Locate the cell with the specified text and output its (X, Y) center coordinate. 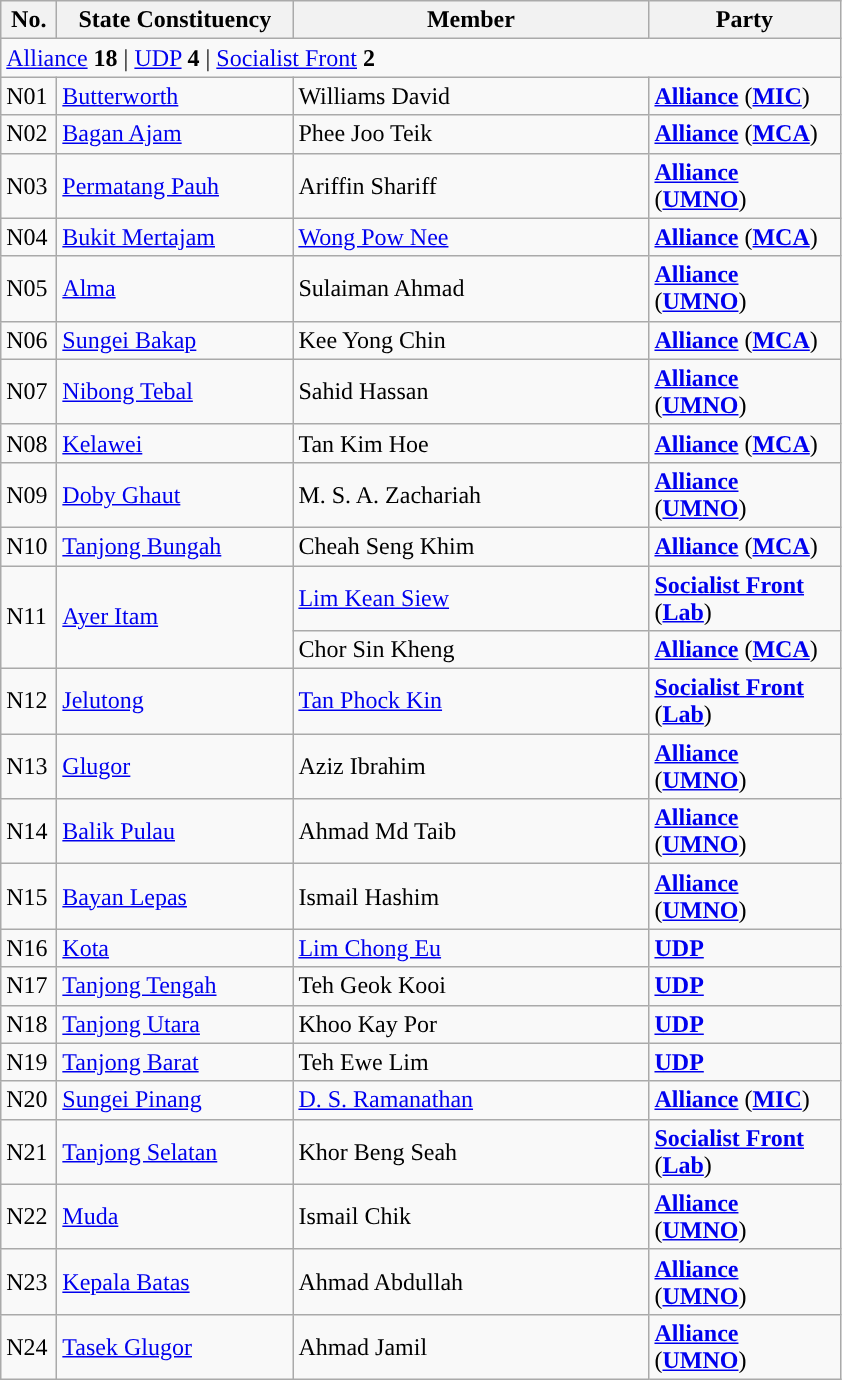
Permatang Pauh (175, 186)
N10 (29, 546)
N05 (29, 288)
Glugor (175, 766)
N14 (29, 832)
N13 (29, 766)
Ariffin Shariff (471, 186)
Butterworth (175, 96)
Ayer Itam (175, 618)
N11 (29, 618)
N06 (29, 340)
Ahmad Jamil (471, 1346)
N12 (29, 702)
Party (744, 20)
Ahmad Abdullah (471, 1282)
Tan Phock Kin (471, 702)
Sahid Hassan (471, 392)
N04 (29, 237)
Kepala Batas (175, 1282)
Sungei Bakap (175, 340)
Nibong Tebal (175, 392)
Chor Sin Kheng (471, 650)
Teh Geok Kooi (471, 986)
M. S. A. Zachariah (471, 494)
Tanjong Barat (175, 1062)
Tanjong Tengah (175, 986)
N07 (29, 392)
N03 (29, 186)
N20 (29, 1100)
Sulaiman Ahmad (471, 288)
D. S. Ramanathan (471, 1100)
Lim Chong Eu (471, 948)
Kee Yong Chin (471, 340)
Khoo Kay Por (471, 1024)
Bukit Mertajam (175, 237)
Ismail Hashim (471, 896)
Alma (175, 288)
N23 (29, 1282)
N02 (29, 134)
N15 (29, 896)
Balik Pulau (175, 832)
N19 (29, 1062)
Kelawei (175, 443)
Wong Pow Nee (471, 237)
Sungei Pinang (175, 1100)
No. (29, 20)
Tan Kim Hoe (471, 443)
N17 (29, 986)
N24 (29, 1346)
Bagan Ajam (175, 134)
Aziz Ibrahim (471, 766)
Ahmad Md Taib (471, 832)
Member (471, 20)
Teh Ewe Lim (471, 1062)
N21 (29, 1152)
Doby Ghaut (175, 494)
N16 (29, 948)
Jelutong (175, 702)
Bayan Lepas (175, 896)
Cheah Seng Khim (471, 546)
Phee Joo Teik (471, 134)
Khor Beng Seah (471, 1152)
Tanjong Bungah (175, 546)
Kota (175, 948)
State Constituency (175, 20)
Alliance 18 | UDP 4 | Socialist Front 2 (420, 58)
Tanjong Selatan (175, 1152)
Ismail Chik (471, 1216)
Tasek Glugor (175, 1346)
N01 (29, 96)
Lim Kean Siew (471, 598)
N08 (29, 443)
Muda (175, 1216)
N18 (29, 1024)
N09 (29, 494)
Williams David (471, 96)
Tanjong Utara (175, 1024)
N22 (29, 1216)
